For the text-containing cell, return its midpoint in (X, Y) coordinate format. 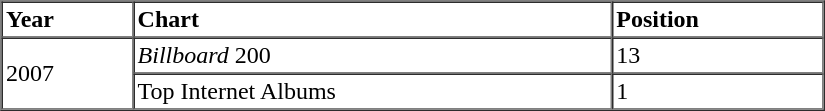
Chart (372, 20)
Year (68, 20)
Top Internet Albums (372, 92)
1 (718, 92)
2007 (68, 74)
13 (718, 56)
Billboard 200 (372, 56)
Position (718, 20)
